Pinpoint the cell where the given text exists, returning its (x, y) midpoint coordinate. 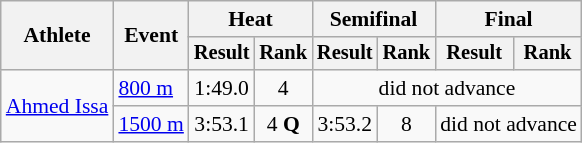
Athlete (58, 36)
Semifinal (374, 19)
1500 m (150, 124)
4 Q (283, 124)
3:53.2 (345, 124)
Heat (250, 19)
Event (150, 36)
3:53.1 (222, 124)
8 (407, 124)
800 m (150, 88)
Final (508, 19)
4 (283, 88)
1:49.0 (222, 88)
Ahmed Issa (58, 106)
